Extract the (x, y) coordinate from the center of the cell holding the provided text.  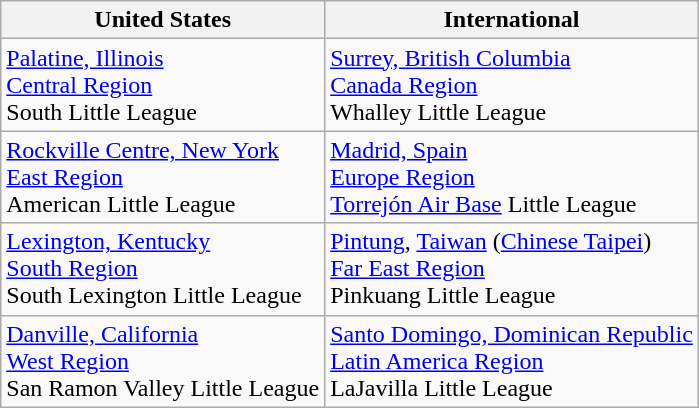
Rockville Centre, New YorkEast RegionAmerican Little League (163, 177)
Surrey, British Columbia Canada RegionWhalley Little League (512, 85)
Lexington, KentuckySouth RegionSouth Lexington Little League (163, 269)
Santo Domingo, Dominican RepublicLatin America RegionLaJavilla Little League (512, 361)
Madrid, SpainEurope RegionTorrejón Air Base Little League (512, 177)
United States (163, 20)
Palatine, IllinoisCentral RegionSouth Little League (163, 85)
Danville, CaliforniaWest RegionSan Ramon Valley Little League (163, 361)
Pintung, Taiwan (Chinese Taipei)Far East RegionPinkuang Little League (512, 269)
International (512, 20)
